Return the [x, y] coordinate for the center point of the cell that contains the specified text.  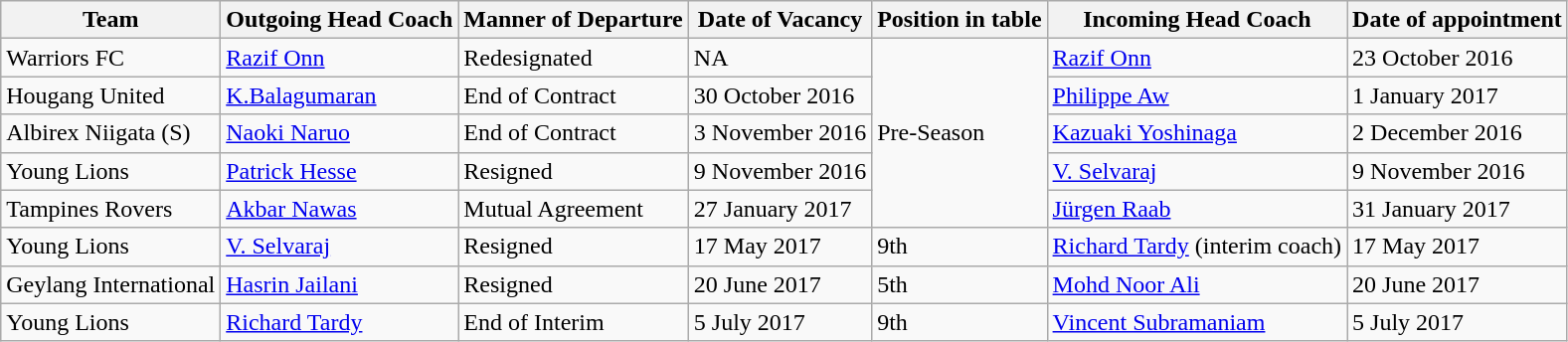
Hougang United [111, 95]
1 January 2017 [1458, 95]
Outgoing Head Coach [340, 20]
NA [780, 58]
Tampines Rovers [111, 209]
3 November 2016 [780, 133]
31 January 2017 [1458, 209]
Position in table [959, 20]
End of Interim [573, 322]
Patrick Hesse [340, 171]
Philippe Aw [1197, 95]
27 January 2017 [780, 209]
Naoki Naruo [340, 133]
30 October 2016 [780, 95]
Team [111, 20]
Jürgen Raab [1197, 209]
Mohd Noor Ali [1197, 284]
Albirex Niigata (S) [111, 133]
Warriors FC [111, 58]
Kazuaki Yoshinaga [1197, 133]
Incoming Head Coach [1197, 20]
Hasrin Jailani [340, 284]
Mutual Agreement [573, 209]
Richard Tardy (interim coach) [1197, 247]
Date of Vacancy [780, 20]
Pre-Season [959, 133]
Date of appointment [1458, 20]
Geylang International [111, 284]
Akbar Nawas [340, 209]
Richard Tardy [340, 322]
2 December 2016 [1458, 133]
Manner of Departure [573, 20]
23 October 2016 [1458, 58]
5th [959, 284]
K.Balagumaran [340, 95]
Vincent Subramaniam [1197, 322]
Redesignated [573, 58]
